Pinpoint the cell where the given text exists, returning its (X, Y) midpoint coordinate. 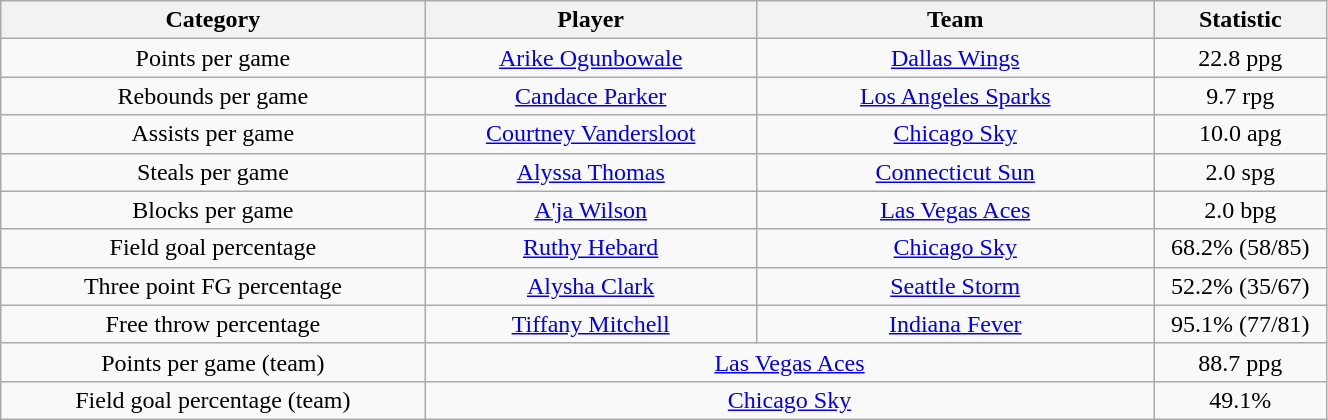
Field goal percentage (team) (213, 400)
Seattle Storm (955, 286)
Team (955, 20)
Indiana Fever (955, 324)
Blocks per game (213, 210)
Points per game (team) (213, 362)
52.2% (35/67) (1240, 286)
95.1% (77/81) (1240, 324)
22.8 ppg (1240, 58)
Category (213, 20)
2.0 bpg (1240, 210)
Assists per game (213, 134)
Ruthy Hebard (590, 248)
Dallas Wings (955, 58)
Player (590, 20)
9.7 rpg (1240, 96)
Courtney Vandersloot (590, 134)
10.0 apg (1240, 134)
49.1% (1240, 400)
Points per game (213, 58)
68.2% (58/85) (1240, 248)
Rebounds per game (213, 96)
Tiffany Mitchell (590, 324)
Steals per game (213, 172)
Candace Parker (590, 96)
Free throw percentage (213, 324)
88.7 ppg (1240, 362)
Three point FG percentage (213, 286)
Alyssa Thomas (590, 172)
Los Angeles Sparks (955, 96)
Arike Ogunbowale (590, 58)
Alysha Clark (590, 286)
Connecticut Sun (955, 172)
Statistic (1240, 20)
A'ja Wilson (590, 210)
2.0 spg (1240, 172)
Field goal percentage (213, 248)
